Detect which cell encompasses the target text, then output its (X, Y) center coordinate. 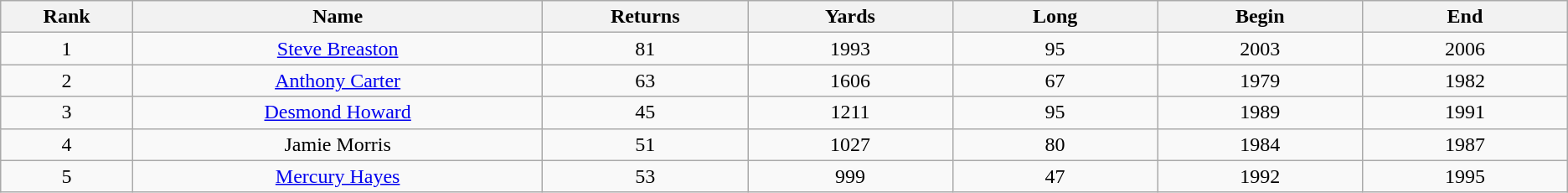
4 (67, 144)
67 (1055, 81)
Begin (1260, 17)
999 (851, 176)
1993 (851, 49)
2 (67, 81)
Desmond Howard (338, 112)
53 (645, 176)
81 (645, 49)
Steve Breaston (338, 49)
1 (67, 49)
1979 (1260, 81)
2003 (1260, 49)
Returns (645, 17)
63 (645, 81)
Rank (67, 17)
1211 (851, 112)
Yards (851, 17)
1995 (1466, 176)
1027 (851, 144)
Anthony Carter (338, 81)
1987 (1466, 144)
Long (1055, 17)
1606 (851, 81)
Mercury Hayes (338, 176)
End (1466, 17)
3 (67, 112)
45 (645, 112)
5 (67, 176)
2006 (1466, 49)
47 (1055, 176)
1991 (1466, 112)
Name (338, 17)
1984 (1260, 144)
1982 (1466, 81)
51 (645, 144)
80 (1055, 144)
1992 (1260, 176)
1989 (1260, 112)
Jamie Morris (338, 144)
